Identify which cell holds the provided text, then report its (X, Y) central coordinate. 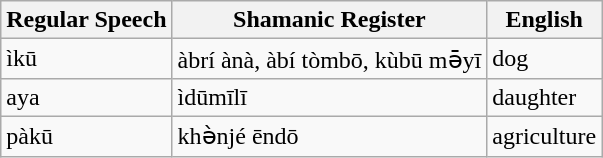
daughter (544, 97)
English (544, 20)
Regular Speech (86, 20)
dog (544, 59)
pàkū (86, 136)
ìkū (86, 59)
aya (86, 97)
agriculture (544, 136)
àbrí ànà, àbí tòmbō, kùbū mə̄yī (330, 59)
Shamanic Register (330, 20)
khə̀njé ēndō (330, 136)
ìdūmīlī (330, 97)
